Provide the (X, Y) coordinate of the cell's center where the given text is located.  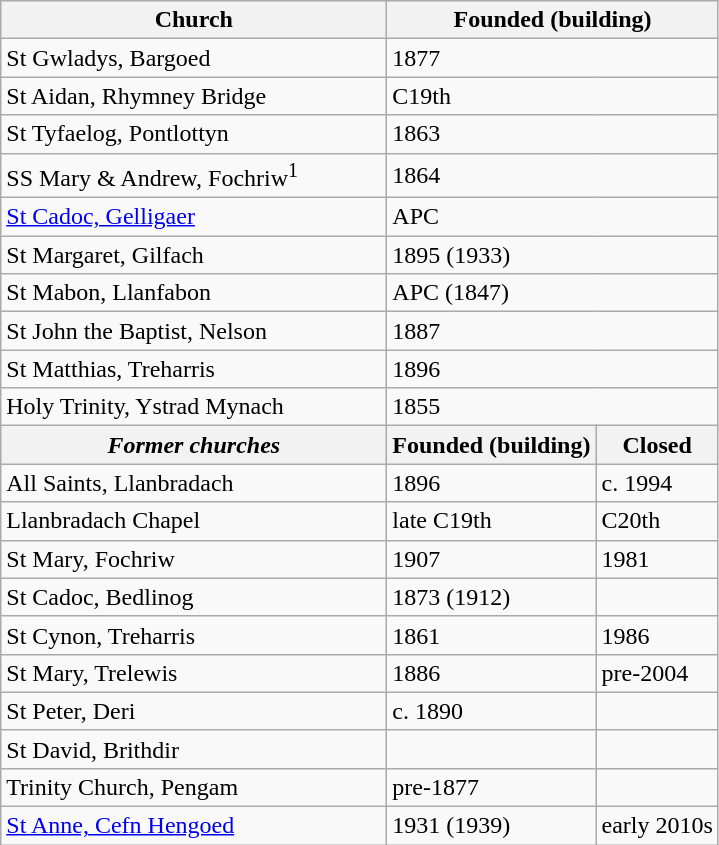
c. 1890 (492, 711)
1855 (553, 407)
St Peter, Deri (194, 711)
St David, Brithdir (194, 749)
Llanbradach Chapel (194, 521)
St Matthias, Treharris (194, 369)
pre-1877 (492, 787)
APC (553, 217)
c. 1994 (657, 483)
1861 (492, 635)
St Gwladys, Bargoed (194, 58)
1886 (492, 673)
1981 (657, 559)
Former churches (194, 445)
1887 (553, 331)
St Mary, Trelewis (194, 673)
late C19th (492, 521)
Trinity Church, Pengam (194, 787)
early 2010s (657, 826)
St John the Baptist, Nelson (194, 331)
SS Mary & Andrew, Fochriw1 (194, 176)
1907 (492, 559)
St Cynon, Treharris (194, 635)
St Cadoc, Bedlinog (194, 597)
1877 (553, 58)
Closed (657, 445)
APC (1847) (553, 293)
St Anne, Cefn Hengoed (194, 826)
St Margaret, Gilfach (194, 255)
1895 (1933) (553, 255)
St Cadoc, Gelligaer (194, 217)
St Mabon, Llanfabon (194, 293)
C19th (553, 96)
St Aidan, Rhymney Bridge (194, 96)
St Tyfaelog, Pontlottyn (194, 134)
1873 (1912) (492, 597)
1931 (1939) (492, 826)
All Saints, Llanbradach (194, 483)
Holy Trinity, Ystrad Mynach (194, 407)
pre-2004 (657, 673)
Church (194, 20)
St Mary, Fochriw (194, 559)
1864 (553, 176)
1863 (553, 134)
C20th (657, 521)
1986 (657, 635)
